Capture the cell that displays the provided text and extract its (x, y) central coordinate. 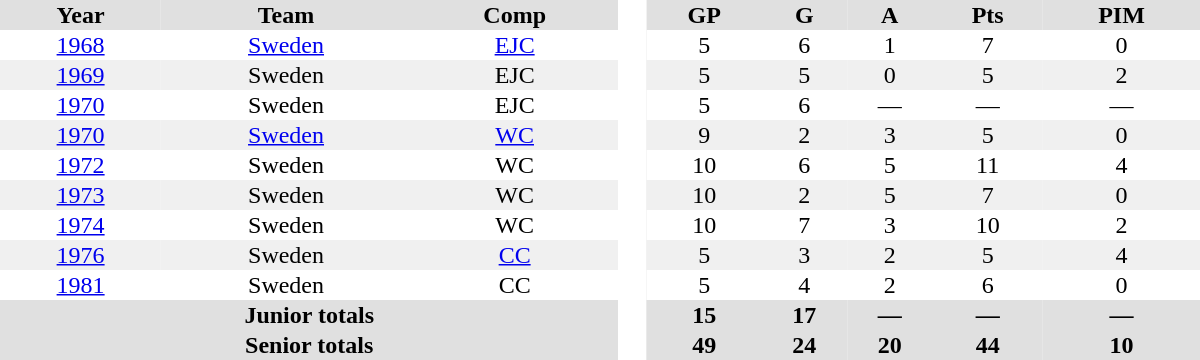
1976 (80, 255)
A (890, 15)
1973 (80, 195)
11 (988, 165)
Pts (988, 15)
Year (80, 15)
49 (704, 345)
9 (704, 135)
G (804, 15)
44 (988, 345)
24 (804, 345)
Junior totals (309, 315)
1972 (80, 165)
1968 (80, 45)
1969 (80, 75)
Senior totals (309, 345)
GP (704, 15)
15 (704, 315)
1974 (80, 225)
Comp (515, 15)
17 (804, 315)
20 (890, 345)
PIM (1122, 15)
1981 (80, 285)
1 (890, 45)
Team (286, 15)
